For the text-containing cell, return its midpoint in [x, y] coordinate format. 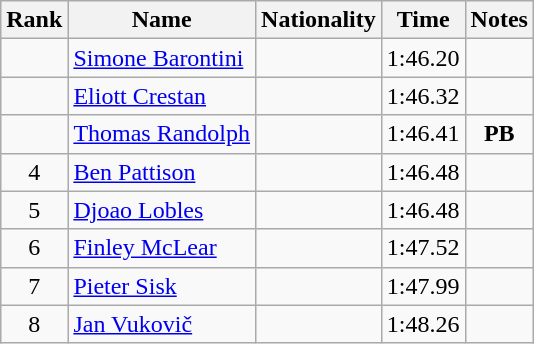
1:48.26 [423, 324]
1:47.99 [423, 286]
Finley McLear [162, 248]
6 [34, 248]
Notes [499, 20]
4 [34, 172]
5 [34, 210]
Ben Pattison [162, 172]
1:46.41 [423, 134]
PB [499, 134]
Simone Barontini [162, 58]
1:47.52 [423, 248]
Djoao Lobles [162, 210]
Rank [34, 20]
1:46.20 [423, 58]
Thomas Randolph [162, 134]
Pieter Sisk [162, 286]
Time [423, 20]
Eliott Crestan [162, 96]
1:46.32 [423, 96]
Jan Vukovič [162, 324]
7 [34, 286]
Name [162, 20]
8 [34, 324]
Nationality [319, 20]
